Provide the [X, Y] coordinate of the cell's center where the given text is located.  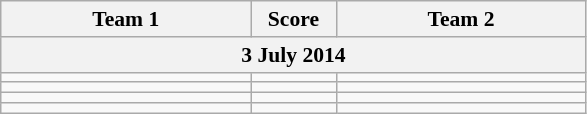
Team 1 [126, 19]
Score [294, 19]
3 July 2014 [294, 55]
Team 2 [461, 19]
